For the text-containing cell, return its midpoint in (X, Y) coordinate format. 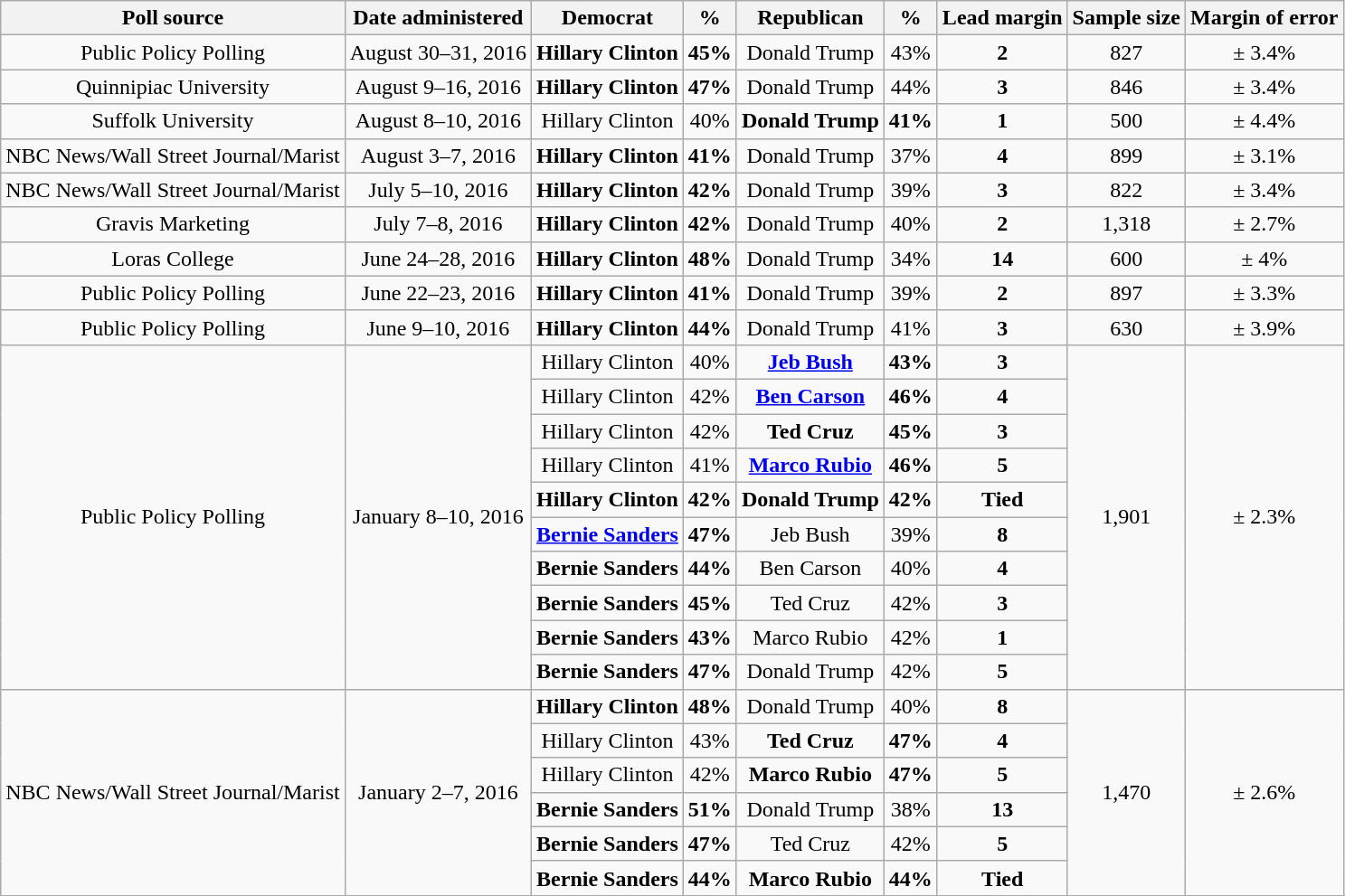
38% (910, 809)
± 2.6% (1264, 792)
14 (1002, 259)
34% (910, 259)
August 8–10, 2016 (438, 121)
Loras College (173, 259)
August 3–7, 2016 (438, 156)
Republican (810, 18)
630 (1126, 327)
600 (1126, 259)
Quinnipiac University (173, 87)
1,901 (1126, 517)
± 4% (1264, 259)
Date administered (438, 18)
1,470 (1126, 792)
Lead margin (1002, 18)
July 7–8, 2016 (438, 224)
Democrat (608, 18)
Gravis Marketing (173, 224)
August 9–16, 2016 (438, 87)
Sample size (1126, 18)
13 (1002, 809)
Poll source (173, 18)
June 24–28, 2016 (438, 259)
1,318 (1126, 224)
June 22–23, 2016 (438, 293)
37% (910, 156)
846 (1126, 87)
897 (1126, 293)
January 2–7, 2016 (438, 792)
51% (709, 809)
August 30–31, 2016 (438, 52)
827 (1126, 52)
Suffolk University (173, 121)
June 9–10, 2016 (438, 327)
± 4.4% (1264, 121)
± 2.7% (1264, 224)
Margin of error (1264, 18)
± 3.9% (1264, 327)
899 (1126, 156)
822 (1126, 190)
± 2.3% (1264, 517)
± 3.1% (1264, 156)
500 (1126, 121)
± 3.3% (1264, 293)
January 8–10, 2016 (438, 517)
July 5–10, 2016 (438, 190)
